Extract the [x, y] coordinate from the center of the cell holding the provided text.  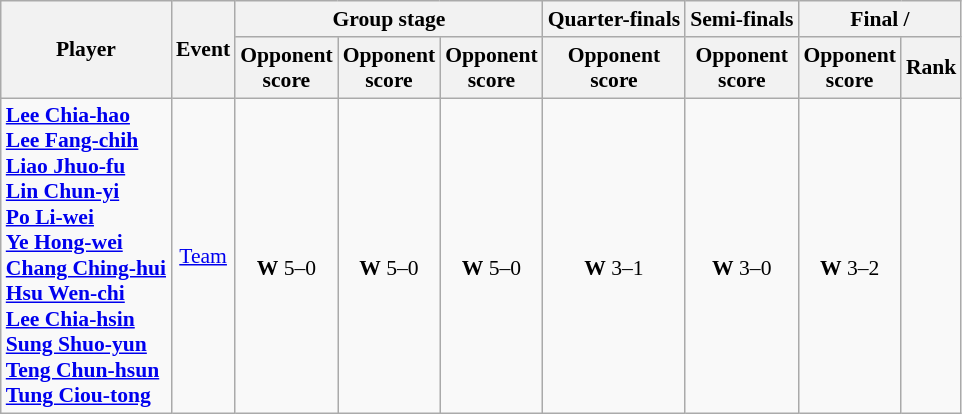
Lee Chia-haoLee Fang-chihLiao Jhuo-fuLin Chun-yiPo Li-weiYe Hong-weiChang Ching-huiHsu Wen-chiLee Chia-hsinSung Shuo-yunTeng Chun-hsunTung Ciou-tong [86, 256]
Final / [880, 19]
Event [203, 50]
Team [203, 256]
Player [86, 50]
Group stage [389, 19]
Rank [932, 68]
W 3–2 [850, 256]
W 3–1 [614, 256]
W 3–0 [742, 256]
Quarter-finals [614, 19]
Semi-finals [742, 19]
